Output the (X, Y) coordinate of the center of the cell containing the given text.  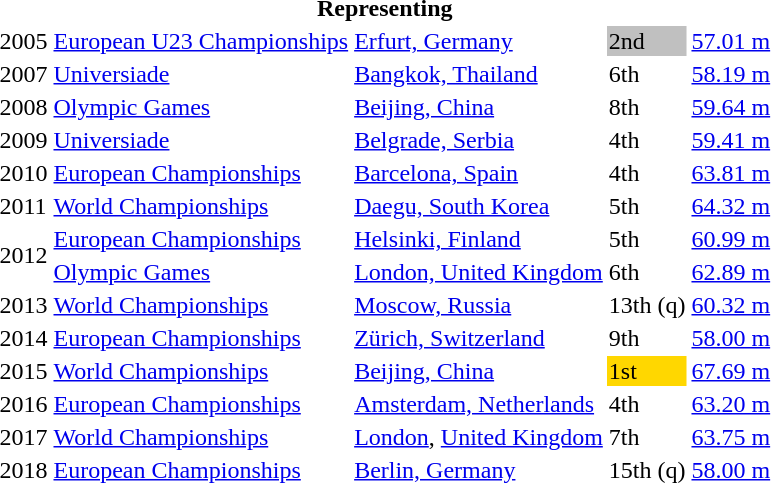
European U23 Championships (201, 41)
8th (647, 107)
2nd (647, 41)
Helsinki, Finland (479, 239)
Moscow, Russia (479, 305)
9th (647, 338)
1st (647, 371)
Amsterdam, Netherlands (479, 404)
13th (q) (647, 305)
Daegu, South Korea (479, 206)
Barcelona, Spain (479, 173)
Bangkok, Thailand (479, 74)
Belgrade, Serbia (479, 140)
Zürich, Switzerland (479, 338)
7th (647, 437)
Erfurt, Germany (479, 41)
